For the text-containing cell, return its midpoint in (X, Y) coordinate format. 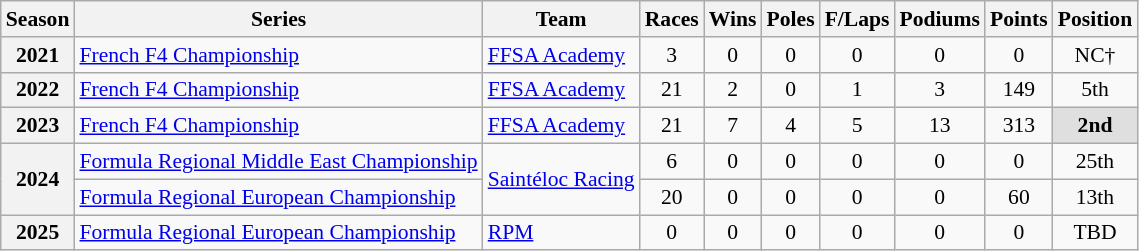
Points (1019, 19)
2025 (38, 233)
7 (733, 126)
2024 (38, 180)
RPM (562, 233)
20 (672, 197)
Position (1095, 19)
Saintéloc Racing (562, 180)
2022 (38, 90)
Formula Regional Middle East Championship (278, 162)
13th (1095, 197)
Season (38, 19)
2 (733, 90)
1 (858, 90)
Podiums (940, 19)
149 (1019, 90)
F/Laps (858, 19)
313 (1019, 126)
2023 (38, 126)
5th (1095, 90)
Races (672, 19)
2nd (1095, 126)
2021 (38, 55)
6 (672, 162)
Wins (733, 19)
NC† (1095, 55)
5 (858, 126)
4 (791, 126)
13 (940, 126)
25th (1095, 162)
Poles (791, 19)
60 (1019, 197)
TBD (1095, 233)
Team (562, 19)
Series (278, 19)
